Find where the given text appears and provide that cell's center as (X, Y) coordinate. 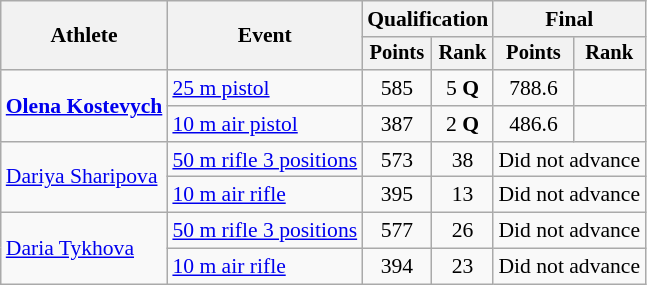
573 (396, 160)
Athlete (84, 36)
788.6 (533, 88)
26 (462, 231)
Olena Kostevych (84, 106)
585 (396, 88)
10 m air pistol (264, 124)
Daria Tykhova (84, 248)
38 (462, 160)
394 (396, 267)
486.6 (533, 124)
13 (462, 195)
Event (264, 36)
Dariya Sharipova (84, 178)
395 (396, 195)
23 (462, 267)
25 m pistol (264, 88)
2 Q (462, 124)
387 (396, 124)
Final (569, 19)
577 (396, 231)
Qualification (428, 19)
5 Q (462, 88)
